Determine the [x, y] coordinate at the center of the cell enclosing the given text.  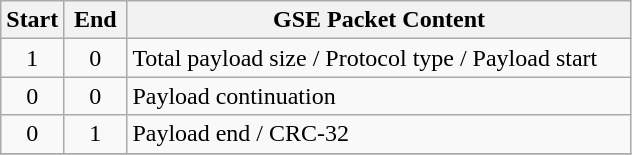
Payload end / CRC-32 [379, 134]
End [96, 20]
Payload continuation [379, 96]
Start [32, 20]
Total payload size / Protocol type / Payload start [379, 58]
GSE Packet Content [379, 20]
